For the text-containing cell, return its midpoint in (X, Y) coordinate format. 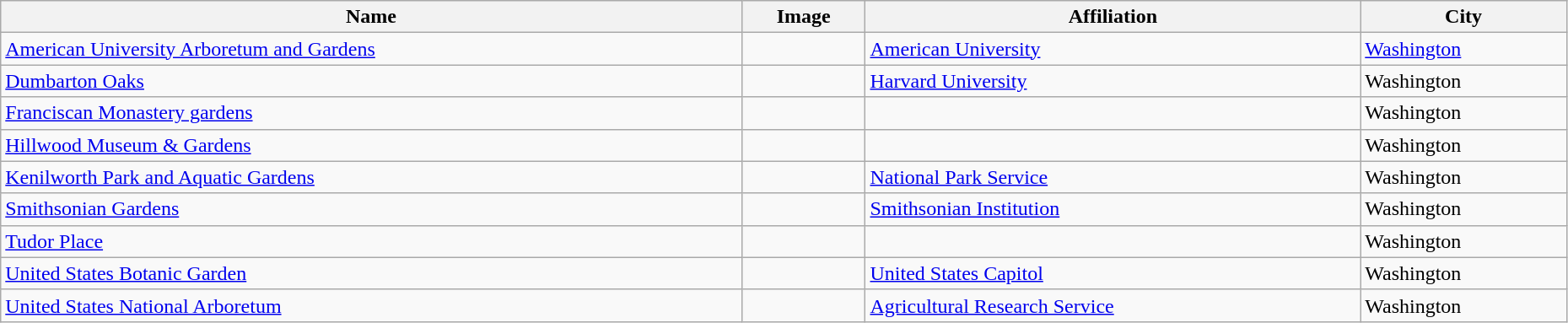
United States Capitol (1113, 273)
Dumbarton Oaks (371, 81)
American University Arboretum and Gardens (371, 49)
Smithsonian Gardens (371, 209)
Harvard University (1113, 81)
United States Botanic Garden (371, 273)
City (1464, 17)
Smithsonian Institution (1113, 209)
Franciscan Monastery gardens (371, 113)
Kenilworth Park and Aquatic Gardens (371, 177)
United States National Arboretum (371, 305)
Affiliation (1113, 17)
Tudor Place (371, 241)
Hillwood Museum & Gardens (371, 145)
Image (803, 17)
American University (1113, 49)
Name (371, 17)
Agricultural Research Service (1113, 305)
National Park Service (1113, 177)
